Capture the cell that displays the provided text and extract its [X, Y] central coordinate. 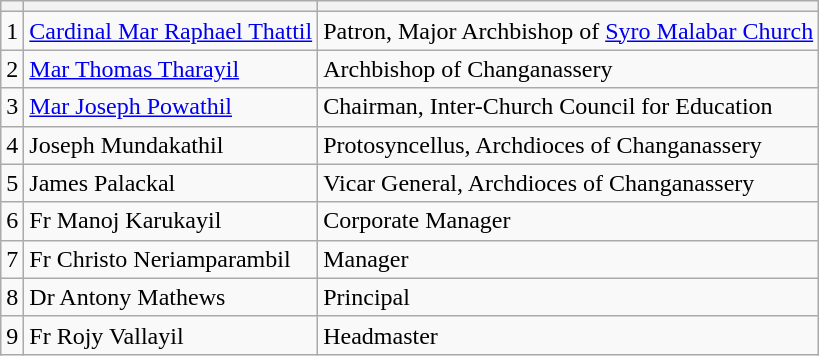
5 [12, 183]
Protosyncellus, Archdioces of Changanassery [568, 145]
4 [12, 145]
Mar Joseph Powathil [171, 107]
Fr Christo Neriamparambil [171, 259]
Mar Thomas Tharayil [171, 69]
Patron, Major Archbishop of Syro Malabar Church [568, 31]
1 [12, 31]
8 [12, 297]
Joseph Mundakathil [171, 145]
6 [12, 221]
Cardinal Mar Raphael Thattil [171, 31]
7 [12, 259]
Vicar General, Archdioces of Changanassery [568, 183]
Corporate Manager [568, 221]
Dr Antony Mathews [171, 297]
Headmaster [568, 335]
2 [12, 69]
Chairman, Inter-Church Council for Education [568, 107]
Archbishop of Changanassery [568, 69]
9 [12, 335]
3 [12, 107]
Principal [568, 297]
Fr Manoj Karukayil [171, 221]
Manager [568, 259]
James Palackal [171, 183]
Fr Rojy Vallayil [171, 335]
